From the cell containing the given text, extract its center point as (x, y) coordinate. 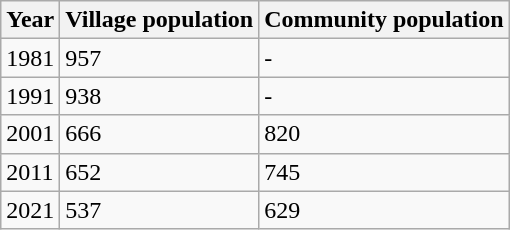
666 (160, 134)
2011 (30, 172)
745 (384, 172)
652 (160, 172)
820 (384, 134)
629 (384, 210)
957 (160, 58)
Community population (384, 20)
2021 (30, 210)
Year (30, 20)
2001 (30, 134)
1991 (30, 96)
Village population (160, 20)
938 (160, 96)
537 (160, 210)
1981 (30, 58)
